Scan for the cell matching the given text and deliver its (X, Y) coordinate at center. 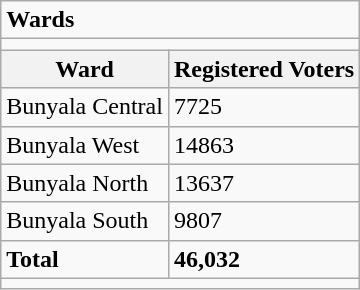
Ward (85, 69)
Bunyala South (85, 221)
Bunyala North (85, 183)
Registered Voters (264, 69)
Bunyala Central (85, 107)
Total (85, 259)
13637 (264, 183)
Wards (180, 20)
9807 (264, 221)
46,032 (264, 259)
14863 (264, 145)
Bunyala West (85, 145)
7725 (264, 107)
